Scan for the cell matching the given text and deliver its [x, y] coordinate at center. 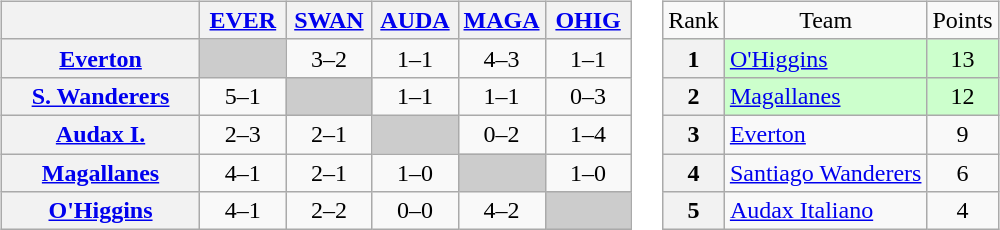
6 [962, 173]
3–2 [329, 58]
9 [962, 134]
Points [962, 20]
EVER [243, 20]
2–3 [243, 134]
1 [694, 58]
Team [826, 20]
3 [694, 134]
Audax I. [100, 134]
5 [694, 211]
2–2 [329, 211]
13 [962, 58]
5–1 [243, 96]
12 [962, 96]
0–3 [588, 96]
Audax Italiano [826, 211]
4–2 [502, 211]
0–2 [502, 134]
Rank [694, 20]
OHIG [588, 20]
Santiago Wanderers [826, 173]
2 [694, 96]
S. Wanderers [100, 96]
SWAN [329, 20]
MAGA [502, 20]
0–0 [415, 211]
4–3 [502, 58]
1–4 [588, 134]
AUDA [415, 20]
